Return (X, Y) of the center of cell containing provided text 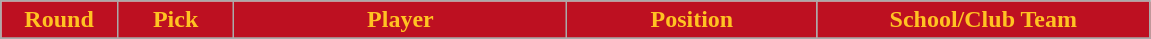
Position (692, 20)
Player (400, 20)
Round (60, 20)
Pick (176, 20)
School/Club Team (984, 20)
